Return (X, Y) of the center of cell containing provided text 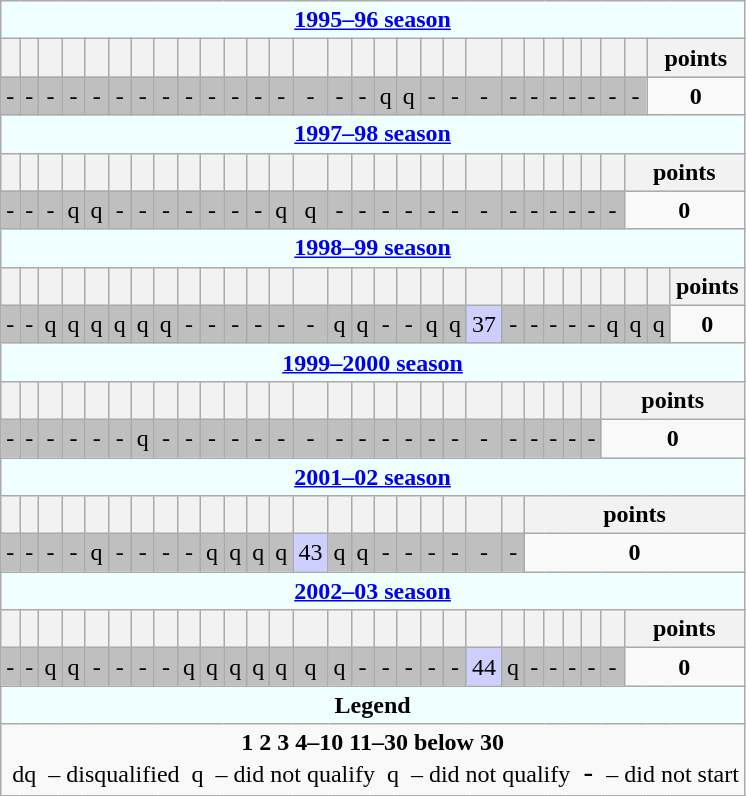
43 (310, 553)
1999–2000 season (373, 362)
2001–02 season (373, 477)
44 (484, 667)
Legend (373, 705)
2002–03 season (373, 591)
37 (484, 324)
1997–98 season (373, 134)
1 2 3 4–10 11–30 below 30 dq – disqualified q – did not qualify q – did not qualify - – did not start (373, 760)
1998–99 season (373, 248)
1995–96 season (373, 20)
